Return [x, y] of the center of cell containing provided text 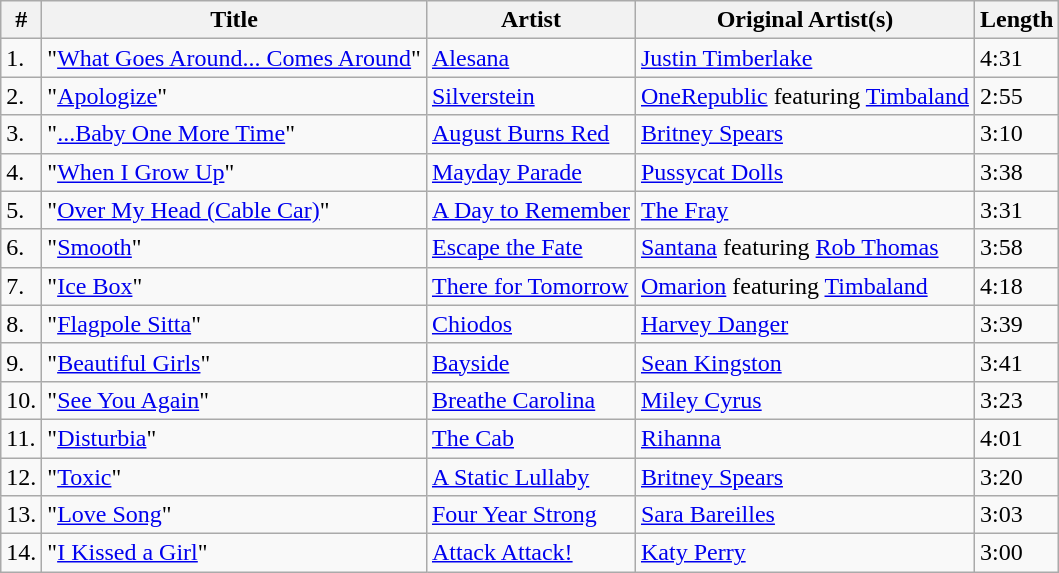
"I Kissed a Girl" [234, 553]
11. [22, 438]
6. [22, 248]
8. [22, 324]
Justin Timberlake [804, 58]
3:10 [1016, 134]
Escape the Fate [530, 248]
4:01 [1016, 438]
Miley Cyrus [804, 400]
The Cab [530, 438]
Rihanna [804, 438]
Length [1016, 20]
Silverstein [530, 96]
"Ice Box" [234, 286]
Mayday Parade [530, 172]
The Fray [804, 210]
A Static Lullaby [530, 477]
"Over My Head (Cable Car)" [234, 210]
3. [22, 134]
Bayside [530, 362]
Four Year Strong [530, 515]
Sean Kingston [804, 362]
9. [22, 362]
3:41 [1016, 362]
4. [22, 172]
"Toxic" [234, 477]
3:38 [1016, 172]
13. [22, 515]
August Burns Red [530, 134]
"Flagpole Sitta" [234, 324]
"...Baby One More Time" [234, 134]
Pussycat Dolls [804, 172]
Sara Bareilles [804, 515]
10. [22, 400]
2:55 [1016, 96]
2. [22, 96]
Katy Perry [804, 553]
Attack Attack! [530, 553]
1. [22, 58]
3:39 [1016, 324]
4:31 [1016, 58]
"What Goes Around... Comes Around" [234, 58]
3:23 [1016, 400]
OneRepublic featuring Timbaland [804, 96]
"Disturbia" [234, 438]
Breathe Carolina [530, 400]
4:18 [1016, 286]
There for Tomorrow [530, 286]
14. [22, 553]
Chiodos [530, 324]
"Smooth" [234, 248]
Title [234, 20]
Harvey Danger [804, 324]
"Apologize" [234, 96]
# [22, 20]
3:03 [1016, 515]
Omarion featuring Timbaland [804, 286]
3:00 [1016, 553]
"Love Song" [234, 515]
"When I Grow Up" [234, 172]
3:31 [1016, 210]
12. [22, 477]
"See You Again" [234, 400]
5. [22, 210]
Artist [530, 20]
A Day to Remember [530, 210]
7. [22, 286]
Original Artist(s) [804, 20]
"Beautiful Girls" [234, 362]
Santana featuring Rob Thomas [804, 248]
3:20 [1016, 477]
3:58 [1016, 248]
Alesana [530, 58]
